From the cell containing the given text, extract its center point as (x, y) coordinate. 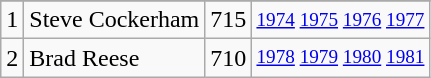
1974 1975 1976 1977 (340, 20)
2 (12, 58)
715 (228, 20)
710 (228, 58)
Steve Cockerham (114, 20)
1 (12, 20)
Brad Reese (114, 58)
1978 1979 1980 1981 (340, 58)
